Locate the cell with the specified text and output its [X, Y] center coordinate. 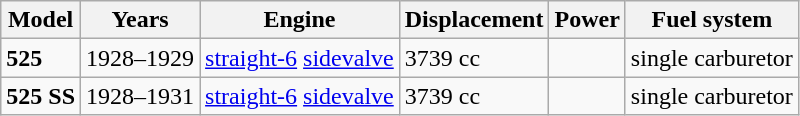
Power [587, 20]
Fuel system [712, 20]
Model [41, 20]
525 [41, 58]
525 SS [41, 96]
1928–1929 [140, 58]
Years [140, 20]
Engine [300, 20]
1928–1931 [140, 96]
Displacement [474, 20]
